Output the [x, y] coordinate of the center of the cell containing the given text.  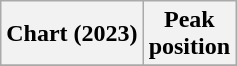
Peakposition [189, 34]
Chart (2023) [72, 34]
